Return (x, y) of the center of cell containing provided text 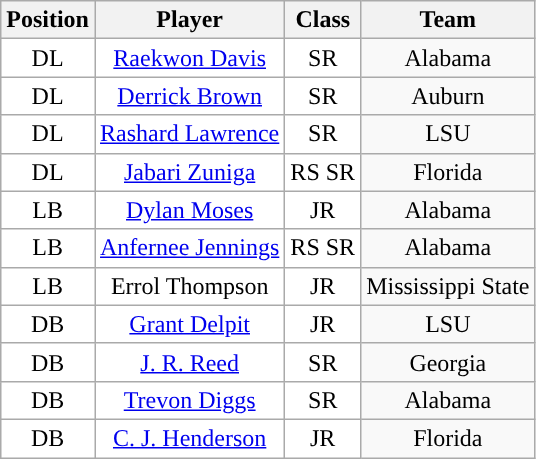
Position (48, 20)
Anfernee Jennings (189, 248)
Grant Delpit (189, 324)
Trevon Diggs (189, 400)
Raekwon Davis (189, 58)
Class (323, 20)
C. J. Henderson (189, 438)
Georgia (448, 362)
J. R. Reed (189, 362)
Team (448, 20)
Derrick Brown (189, 96)
Errol Thompson (189, 286)
Rashard Lawrence (189, 134)
Auburn (448, 96)
Mississippi State (448, 286)
Jabari Zuniga (189, 172)
Dylan Moses (189, 210)
Player (189, 20)
